Capture the cell that displays the provided text and extract its (X, Y) central coordinate. 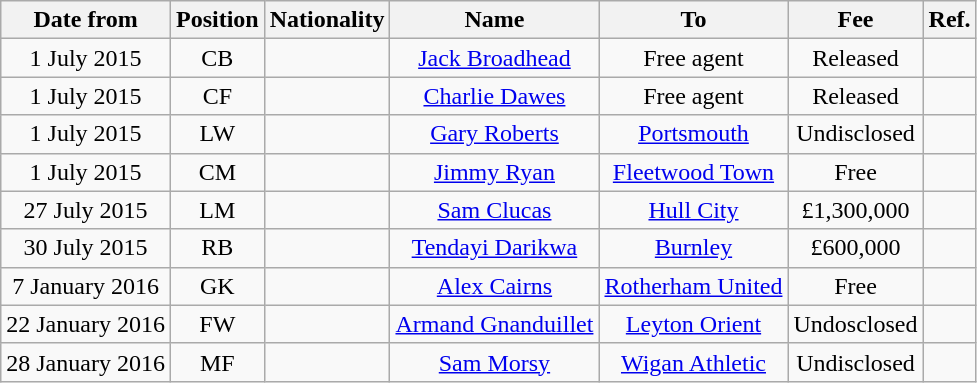
28 January 2016 (86, 362)
Fleetwood Town (694, 172)
£600,000 (856, 248)
Rotherham United (694, 286)
LM (217, 210)
Burnley (694, 248)
Name (494, 20)
Armand Gnanduillet (494, 324)
Portsmouth (694, 134)
LW (217, 134)
Wigan Athletic (694, 362)
GK (217, 286)
MF (217, 362)
Alex Cairns (494, 286)
Position (217, 20)
30 July 2015 (86, 248)
FW (217, 324)
Jack Broadhead (494, 58)
7 January 2016 (86, 286)
To (694, 20)
Jimmy Ryan (494, 172)
Charlie Dawes (494, 96)
Hull City (694, 210)
Ref. (950, 20)
Sam Clucas (494, 210)
CM (217, 172)
CF (217, 96)
Date from (86, 20)
27 July 2015 (86, 210)
22 January 2016 (86, 324)
Fee (856, 20)
Gary Roberts (494, 134)
Undosclosed (856, 324)
Nationality (327, 20)
Leyton Orient (694, 324)
CB (217, 58)
RB (217, 248)
£1,300,000 (856, 210)
Tendayi Darikwa (494, 248)
Sam Morsy (494, 362)
